Extract the (x, y) coordinate from the center of the cell holding the provided text.  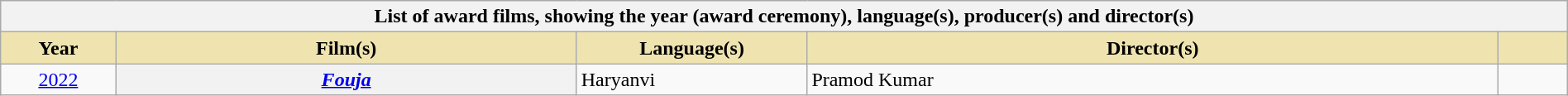
List of award films, showing the year (award ceremony), language(s), producer(s) and director(s) (784, 17)
Pramod Kumar (1153, 79)
Fouja (346, 79)
2022 (58, 79)
Film(s) (346, 48)
Haryanvi (691, 79)
Language(s) (691, 48)
Year (58, 48)
Director(s) (1153, 48)
